Find where the given text appears and provide that cell's center as [X, Y] coordinate. 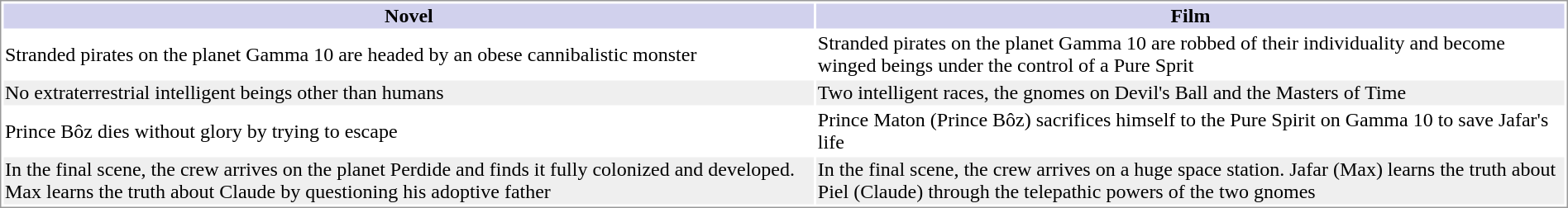
Prince Bôz dies without glory by trying to escape [409, 130]
Film [1190, 16]
No extraterrestrial intelligent beings other than humans [409, 93]
Two intelligent races, the gnomes on Devil's Ball and the Masters of Time [1190, 93]
Prince Maton (Prince Bôz) sacrifices himself to the Pure Spirit on Gamma 10 to save Jafar's life [1190, 130]
Novel [409, 16]
Stranded pirates on the planet Gamma 10 are robbed of their individuality and become winged beings under the control of a Pure Sprit [1190, 54]
Stranded pirates on the planet Gamma 10 are headed by an obese cannibalistic monster [409, 54]
